From the cell containing the given text, extract its center point as [X, Y] coordinate. 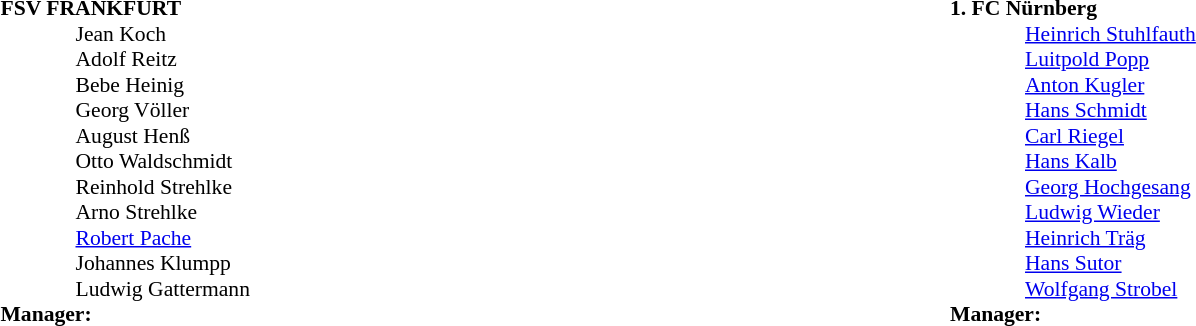
Luitpold Popp [1110, 59]
Arno Strehlke [163, 213]
Anton Kugler [1110, 85]
Bebe Heinig [163, 85]
Georg Hochgesang [1110, 187]
August Henß [163, 136]
Wolfgang Strobel [1110, 289]
Hans Sutor [1110, 263]
Reinhold Strehlke [163, 187]
Ludwig Wieder [1110, 213]
Ludwig Gattermann [163, 289]
Carl Riegel [1110, 136]
Johannes Klumpp [163, 263]
Jean Koch [163, 34]
Hans Kalb [1110, 161]
Adolf Reitz [163, 59]
Heinrich Stuhlfauth [1110, 34]
Robert Pache [163, 238]
Heinrich Träg [1110, 238]
Otto Waldschmidt [163, 161]
Hans Schmidt [1110, 111]
Georg Völler [163, 111]
